Search for the cell housing the specified text and yield its (X, Y) center coordinate. 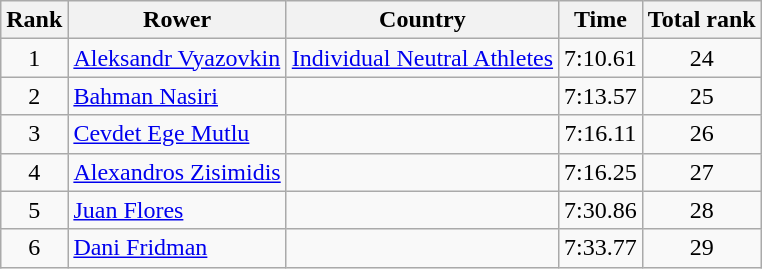
Individual Neutral Athletes (422, 58)
Cevdet Ege Mutlu (177, 134)
7:33.77 (601, 248)
25 (702, 96)
27 (702, 172)
4 (34, 172)
29 (702, 248)
2 (34, 96)
26 (702, 134)
7:10.61 (601, 58)
3 (34, 134)
28 (702, 210)
Dani Fridman (177, 248)
Bahman Nasiri (177, 96)
24 (702, 58)
Time (601, 20)
5 (34, 210)
Country (422, 20)
Aleksandr Vyazovkin (177, 58)
7:30.86 (601, 210)
Total rank (702, 20)
Rower (177, 20)
6 (34, 248)
7:16.11 (601, 134)
Alexandros Zisimidis (177, 172)
Juan Flores (177, 210)
7:16.25 (601, 172)
1 (34, 58)
Rank (34, 20)
7:13.57 (601, 96)
